Determine the (X, Y) coordinate at the center of the cell enclosing the given text.  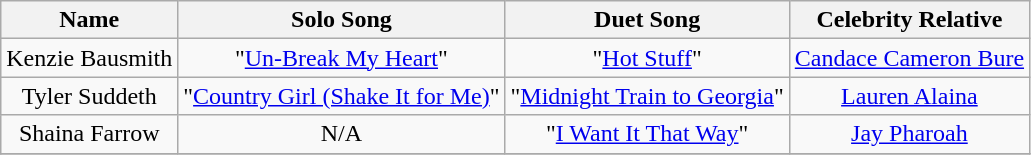
"I Want It That Way" (647, 134)
"Hot Stuff" (647, 58)
"Country Girl (Shake It for Me)" (342, 96)
Solo Song (342, 20)
Jay Pharoah (909, 134)
Celebrity Relative (909, 20)
"Un-Break My Heart" (342, 58)
Kenzie Bausmith (90, 58)
Tyler Suddeth (90, 96)
Name (90, 20)
Lauren Alaina (909, 96)
"Midnight Train to Georgia" (647, 96)
Shaina Farrow (90, 134)
Duet Song (647, 20)
N/A (342, 134)
Candace Cameron Bure (909, 58)
